Return the (X, Y) coordinate for the center point of the cell that contains the specified text.  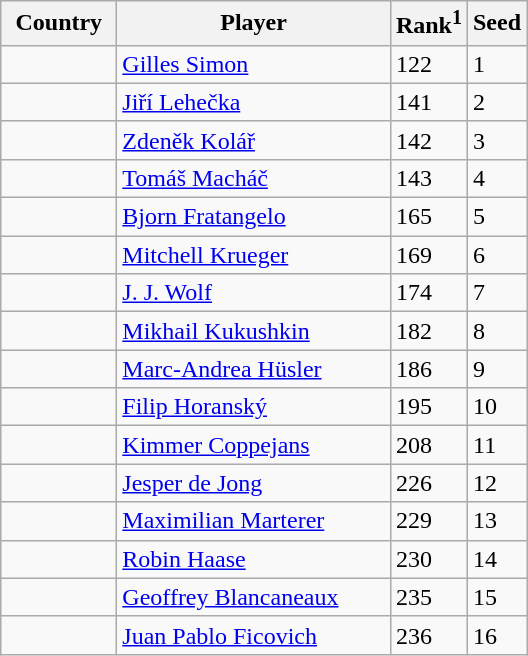
122 (428, 64)
Player (254, 24)
182 (428, 331)
229 (428, 521)
236 (428, 635)
9 (496, 369)
6 (496, 255)
208 (428, 445)
230 (428, 559)
Juan Pablo Ficovich (254, 635)
Jesper de Jong (254, 483)
Filip Horanský (254, 407)
186 (428, 369)
Jiří Lehečka (254, 102)
Geoffrey Blancaneaux (254, 597)
Bjorn Fratangelo (254, 217)
8 (496, 331)
11 (496, 445)
14 (496, 559)
Seed (496, 24)
165 (428, 217)
Kimmer Coppejans (254, 445)
2 (496, 102)
Marc-Andrea Hüsler (254, 369)
141 (428, 102)
15 (496, 597)
7 (496, 293)
13 (496, 521)
174 (428, 293)
J. J. Wolf (254, 293)
195 (428, 407)
Tomáš Macháč (254, 178)
4 (496, 178)
Mikhail Kukushkin (254, 331)
Mitchell Krueger (254, 255)
226 (428, 483)
Zdeněk Kolář (254, 140)
143 (428, 178)
Robin Haase (254, 559)
12 (496, 483)
142 (428, 140)
10 (496, 407)
3 (496, 140)
Country (59, 24)
16 (496, 635)
235 (428, 597)
Rank1 (428, 24)
1 (496, 64)
Maximilian Marterer (254, 521)
5 (496, 217)
169 (428, 255)
Gilles Simon (254, 64)
